Return (X, Y) of the center of cell containing provided text 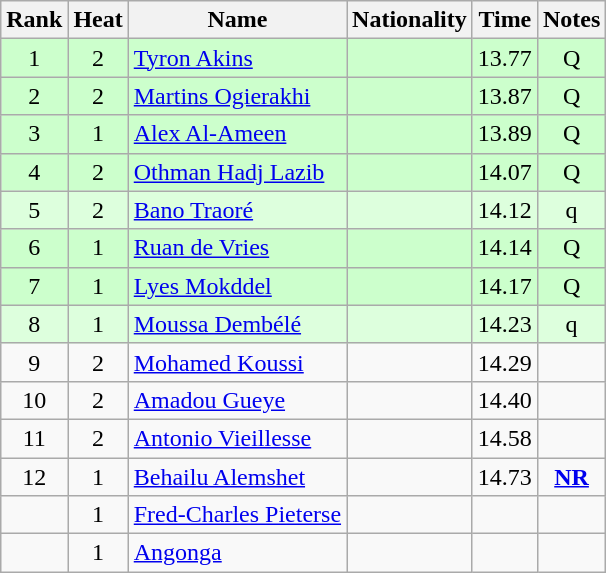
13.89 (504, 134)
8 (34, 324)
14.29 (504, 362)
Mohamed Koussi (237, 362)
14.14 (504, 248)
Fred-Charles Pieterse (237, 515)
3 (34, 134)
Bano Traoré (237, 210)
Alex Al-Ameen (237, 134)
14.73 (504, 477)
Moussa Dembélé (237, 324)
Angonga (237, 553)
Antonio Vieillesse (237, 438)
14.58 (504, 438)
4 (34, 172)
Behailu Alemshet (237, 477)
11 (34, 438)
Tyron Akins (237, 58)
12 (34, 477)
13.77 (504, 58)
10 (34, 400)
NR (571, 477)
14.12 (504, 210)
Nationality (410, 20)
5 (34, 210)
Othman Hadj Lazib (237, 172)
Martins Ogierakhi (237, 96)
6 (34, 248)
Time (504, 20)
Name (237, 20)
Lyes Mokddel (237, 286)
7 (34, 286)
9 (34, 362)
14.23 (504, 324)
13.87 (504, 96)
14.40 (504, 400)
Heat (98, 20)
14.07 (504, 172)
Amadou Gueye (237, 400)
Ruan de Vries (237, 248)
Notes (571, 20)
Rank (34, 20)
14.17 (504, 286)
